Scan for the cell matching the given text and deliver its [x, y] coordinate at center. 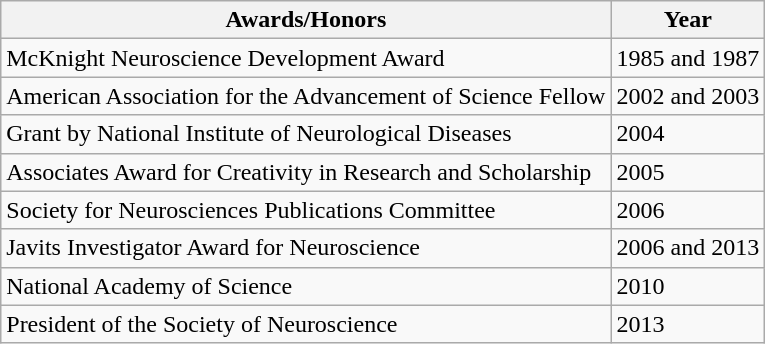
2002 and 2003 [688, 96]
American Association for the Advancement of Science Fellow [306, 96]
President of the Society of Neuroscience [306, 324]
1985 and 1987 [688, 58]
National Academy of Science [306, 286]
Year [688, 20]
2006 [688, 210]
Grant by National Institute of Neurological Diseases [306, 134]
Awards/Honors [306, 20]
Javits Investigator Award for Neuroscience [306, 248]
2010 [688, 286]
2004 [688, 134]
Society for Neurosciences Publications Committee [306, 210]
2005 [688, 172]
2006 and 2013 [688, 248]
2013 [688, 324]
McKnight Neuroscience Development Award [306, 58]
Associates Award for Creativity in Research and Scholarship [306, 172]
